Identify which cell holds the provided text, then report its (X, Y) central coordinate. 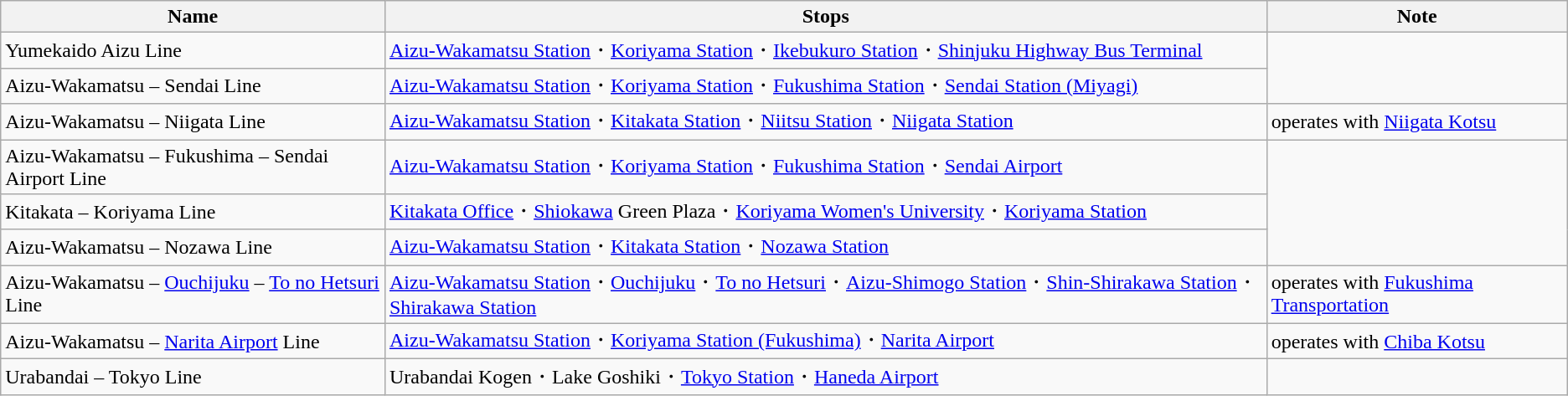
operates with Chiba Kotsu (1417, 342)
Aizu-Wakamatsu Station・Ouchijuku・To no Hetsuri・Aizu-Shimogo Station・Shin-Shirakawa Station・Shirakawa Station (826, 295)
Aizu-Wakamatsu – Narita Airport Line (193, 342)
Yumekaido Aizu Line (193, 50)
Note (1417, 17)
Urabandai Kogen・Lake Goshiki・Tokyo Station・Haneda Airport (826, 377)
Aizu-Wakamatsu – Sendai Line (193, 85)
Aizu-Wakamatsu – Niigata Line (193, 122)
operates with Fukushima Transportation (1417, 295)
Aizu-Wakamatsu Station・Kitakata Station・Nozawa Station (826, 248)
Aizu-Wakamatsu Station・Koriyama Station・Ikebukuro Station・Shinjuku Highway Bus Terminal (826, 50)
Kitakata Office・Shiokawa Green Plaza・Koriyama Women's University・Koriyama Station (826, 213)
Aizu-Wakamatsu – Nozawa Line (193, 248)
Aizu-Wakamatsu Station・Koriyama Station・Fukushima Station・Sendai Station (Miyagi) (826, 85)
Aizu-Wakamatsu Station・Kitakata Station・Niitsu Station・Niigata Station (826, 122)
operates with Niigata Kotsu (1417, 122)
Aizu-Wakamatsu Station・Koriyama Station (Fukushima)・Narita Airport (826, 342)
Aizu-Wakamatsu Station・Koriyama Station・Fukushima Station・Sendai Airport (826, 166)
Kitakata – Koriyama Line (193, 213)
Stops (826, 17)
Aizu-Wakamatsu – Ouchijuku – To no Hetsuri Line (193, 295)
Aizu-Wakamatsu – Fukushima – Sendai Airport Line (193, 166)
Name (193, 17)
Urabandai – Tokyo Line (193, 377)
